Locate the cell with the specified text and output its (X, Y) center coordinate. 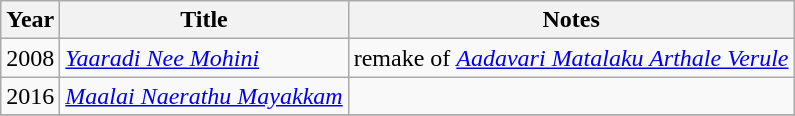
Title (204, 20)
Notes (571, 20)
Yaaradi Nee Mohini (204, 58)
2008 (30, 58)
remake of Aadavari Matalaku Arthale Verule (571, 58)
2016 (30, 96)
Maalai Naerathu Mayakkam (204, 96)
Year (30, 20)
